Determine the [x, y] coordinate at the center of the cell enclosing the given text.  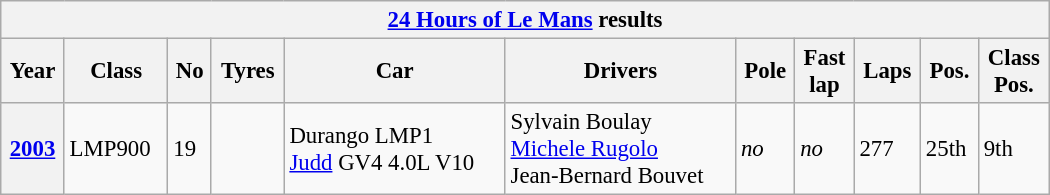
Fastlap [824, 72]
9th [1014, 149]
Pole [766, 72]
19 [190, 149]
Drivers [620, 72]
2003 [33, 149]
Class [116, 72]
No [190, 72]
277 [887, 149]
LMP900 [116, 149]
Sylvain Boulay Michele Rugolo Jean-Bernard Bouvet [620, 149]
Car [394, 72]
Tyres [248, 72]
Year [33, 72]
25th [950, 149]
Laps [887, 72]
Durango LMP1Judd GV4 4.0L V10 [394, 149]
24 Hours of Le Mans results [525, 20]
Pos. [950, 72]
ClassPos. [1014, 72]
